Provide the (x, y) coordinate of the cell's center where the given text is located.  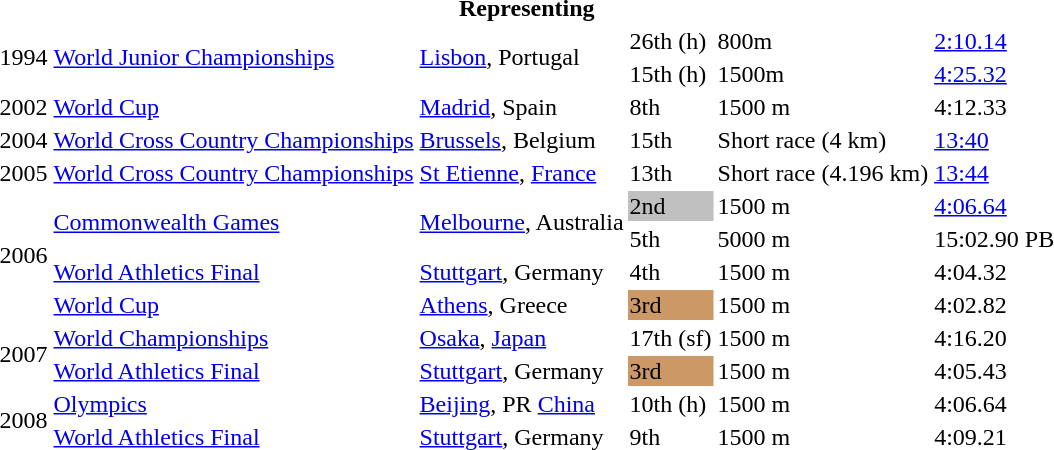
4th (670, 272)
1500m (823, 74)
Osaka, Japan (522, 338)
13th (670, 173)
Athens, Greece (522, 305)
Olympics (234, 404)
St Etienne, France (522, 173)
Madrid, Spain (522, 107)
Lisbon, Portugal (522, 58)
15th (670, 140)
5000 m (823, 239)
26th (h) (670, 41)
5th (670, 239)
World Championships (234, 338)
Melbourne, Australia (522, 222)
Beijing, PR China (522, 404)
Commonwealth Games (234, 222)
8th (670, 107)
World Junior Championships (234, 58)
800m (823, 41)
Short race (4 km) (823, 140)
Brussels, Belgium (522, 140)
Short race (4.196 km) (823, 173)
15th (h) (670, 74)
10th (h) (670, 404)
17th (sf) (670, 338)
2nd (670, 206)
